Return the (X, Y) coordinate for the center point of the cell that contains the specified text.  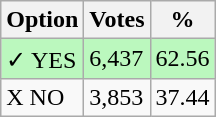
Votes (117, 20)
% (182, 20)
3,853 (117, 97)
✓ YES (42, 59)
62.56 (182, 59)
6,437 (117, 59)
Option (42, 20)
37.44 (182, 97)
X NO (42, 97)
